Provide the (x, y) coordinate of the cell's center where the given text is located.  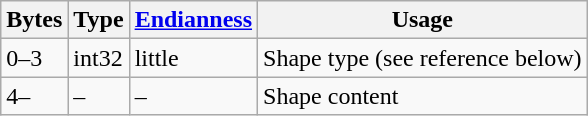
4– (34, 96)
Type (98, 20)
Endianness (193, 20)
Shape content (423, 96)
little (193, 58)
0–3 (34, 58)
Usage (423, 20)
Shape type (see reference below) (423, 58)
int32 (98, 58)
Bytes (34, 20)
